Find where the given text appears and provide that cell's center as [x, y] coordinate. 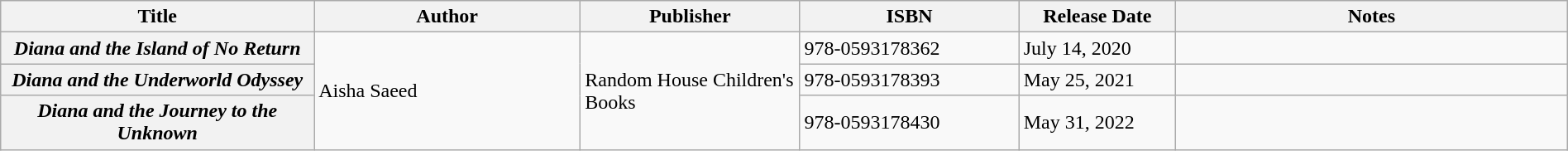
Diana and the Island of No Return [157, 48]
May 25, 2021 [1097, 80]
ISBN [910, 17]
Publisher [690, 17]
Release Date [1097, 17]
Random House Children's Books [690, 91]
978-0593178362 [910, 48]
Diana and the Underworld Odyssey [157, 80]
Title [157, 17]
Notes [1372, 17]
978-0593178430 [910, 123]
Author [447, 17]
978-0593178393 [910, 80]
Aisha Saeed [447, 91]
Diana and the Journey to the Unknown [157, 123]
July 14, 2020 [1097, 48]
May 31, 2022 [1097, 123]
